Extract the (x, y) coordinate from the center of the cell holding the provided text.  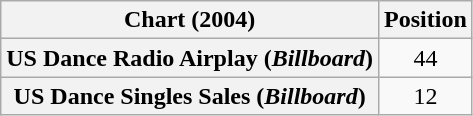
US Dance Singles Sales (Billboard) (190, 96)
12 (426, 96)
44 (426, 58)
US Dance Radio Airplay (Billboard) (190, 58)
Position (426, 20)
Chart (2004) (190, 20)
